Scan for the cell matching the given text and deliver its (x, y) coordinate at center. 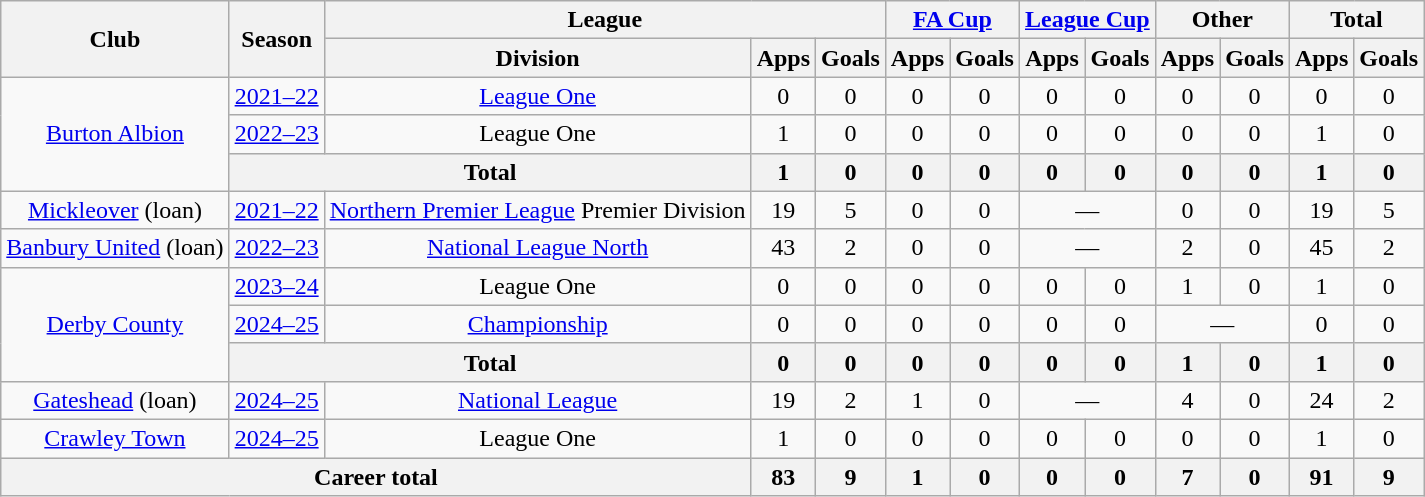
Mickleover (loan) (115, 210)
83 (783, 477)
24 (1321, 400)
Banbury United (loan) (115, 248)
Northern Premier League Premier Division (538, 210)
Division (538, 58)
FA Cup (952, 20)
Season (276, 39)
Derby County (115, 324)
91 (1321, 477)
4 (1187, 400)
National League North (538, 248)
Club (115, 39)
Crawley Town (115, 438)
2023–24 (276, 286)
Burton Albion (115, 134)
League (604, 20)
League Cup (1087, 20)
National League (538, 400)
Gateshead (loan) (115, 400)
43 (783, 248)
Other (1222, 20)
Career total (376, 477)
45 (1321, 248)
7 (1187, 477)
Championship (538, 324)
